Scan for the cell matching the given text and deliver its [X, Y] coordinate at center. 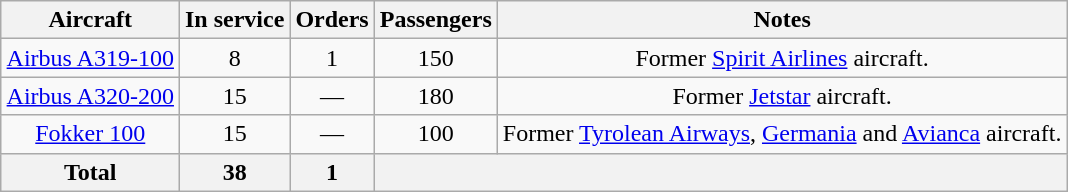
Total [90, 172]
Notes [782, 20]
In service [234, 20]
38 [234, 172]
Airbus A320-200 [90, 96]
Airbus A319-100 [90, 58]
Former Jetstar aircraft. [782, 96]
180 [436, 96]
Passengers [436, 20]
Orders [332, 20]
150 [436, 58]
Former Spirit Airlines aircraft. [782, 58]
100 [436, 134]
Former Tyrolean Airways, Germania and Avianca aircraft. [782, 134]
8 [234, 58]
Aircraft [90, 20]
Fokker 100 [90, 134]
